For the text-containing cell, return its midpoint in [X, Y] coordinate format. 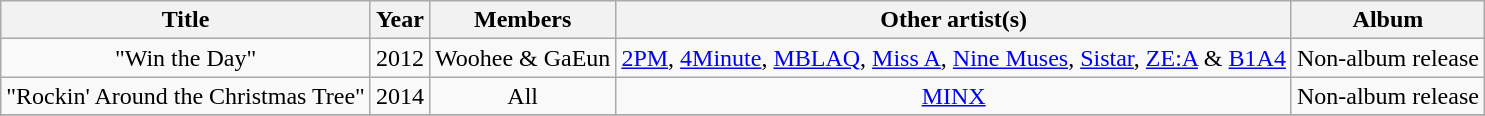
Other artist(s) [954, 20]
Album [1388, 20]
2014 [400, 96]
2PM, 4Minute, MBLAQ, Miss A, Nine Muses, Sistar, ZE:A & B1A4 [954, 58]
MINX [954, 96]
Members [522, 20]
Woohee & GaEun [522, 58]
All [522, 96]
2012 [400, 58]
"Rockin' Around the Christmas Tree" [186, 96]
Title [186, 20]
Year [400, 20]
"Win the Day" [186, 58]
